Scan for the cell matching the given text and deliver its (X, Y) coordinate at center. 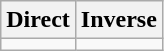
Inverse (118, 20)
Direct (38, 20)
